Return the [X, Y] coordinate for the center point of the cell that contains the specified text.  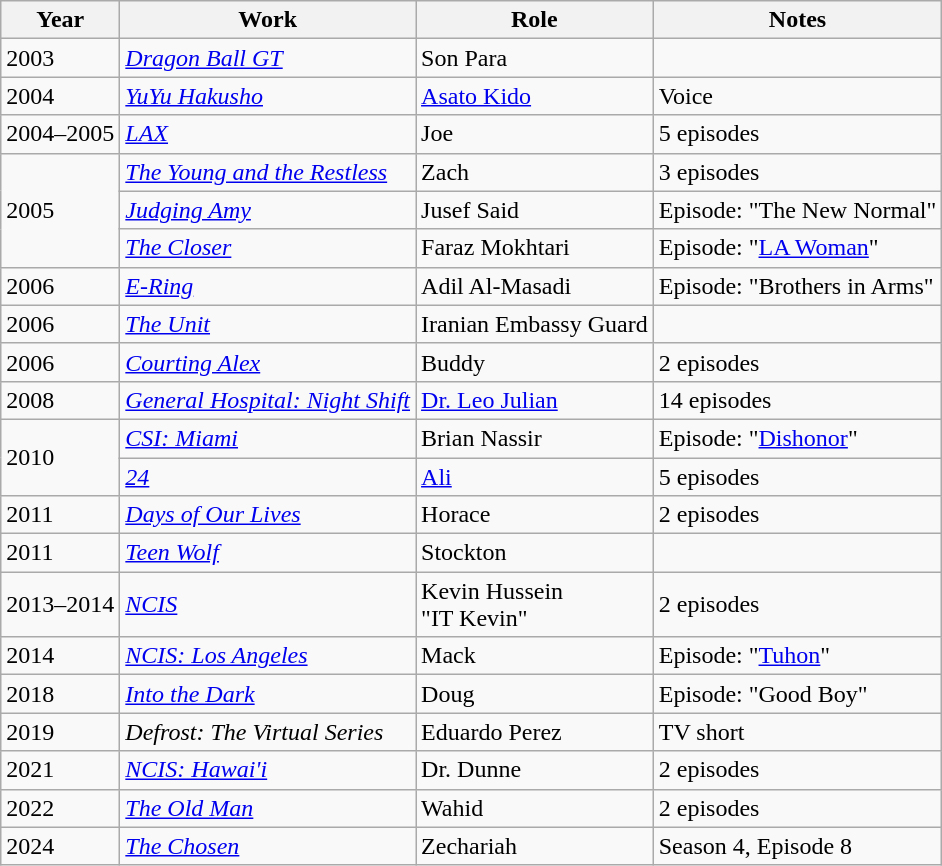
Episode: "Brothers in Arms" [798, 286]
Dr. Leo Julian [535, 400]
2004 [60, 96]
Asato Kido [535, 96]
2003 [60, 58]
Iranian Embassy Guard [535, 324]
Defrost: The Virtual Series [268, 732]
Kevin Hussein"IT Kevin" [535, 604]
Jusef Said [535, 210]
Episode: "Good Boy" [798, 694]
Stockton [535, 553]
The Young and the Restless [268, 172]
2014 [60, 656]
Episode: "The New Normal" [798, 210]
Horace [535, 515]
Zechariah [535, 846]
Adil Al-Masadi [535, 286]
2022 [60, 808]
TV short [798, 732]
Role [535, 20]
Episode: "LA Woman" [798, 248]
2024 [60, 846]
2021 [60, 770]
Episode: "Dishonor" [798, 438]
Eduardo Perez [535, 732]
Brian Nassir [535, 438]
Wahid [535, 808]
Into the Dark [268, 694]
The Chosen [268, 846]
2005 [60, 210]
2004–2005 [60, 134]
Notes [798, 20]
NCIS [268, 604]
Episode: "Tuhon" [798, 656]
Mack [535, 656]
The Old Man [268, 808]
LAX [268, 134]
Faraz Mokhtari [535, 248]
Year [60, 20]
Son Para [535, 58]
Voice [798, 96]
2008 [60, 400]
3 episodes [798, 172]
Ali [535, 477]
The Closer [268, 248]
Judging Amy [268, 210]
Days of Our Lives [268, 515]
Dr. Dunne [535, 770]
Joe [535, 134]
2010 [60, 457]
24 [268, 477]
YuYu Hakusho [268, 96]
Zach [535, 172]
Teen Wolf [268, 553]
NCIS: Hawai'i [268, 770]
General Hospital: Night Shift [268, 400]
14 episodes [798, 400]
The Unit [268, 324]
Doug [535, 694]
2018 [60, 694]
2013–2014 [60, 604]
Season 4, Episode 8 [798, 846]
Dragon Ball GT [268, 58]
CSI: Miami [268, 438]
Work [268, 20]
Buddy [535, 362]
Courting Alex [268, 362]
2019 [60, 732]
NCIS: Los Angeles [268, 656]
E-Ring [268, 286]
